Search for the cell housing the specified text and yield its [X, Y] center coordinate. 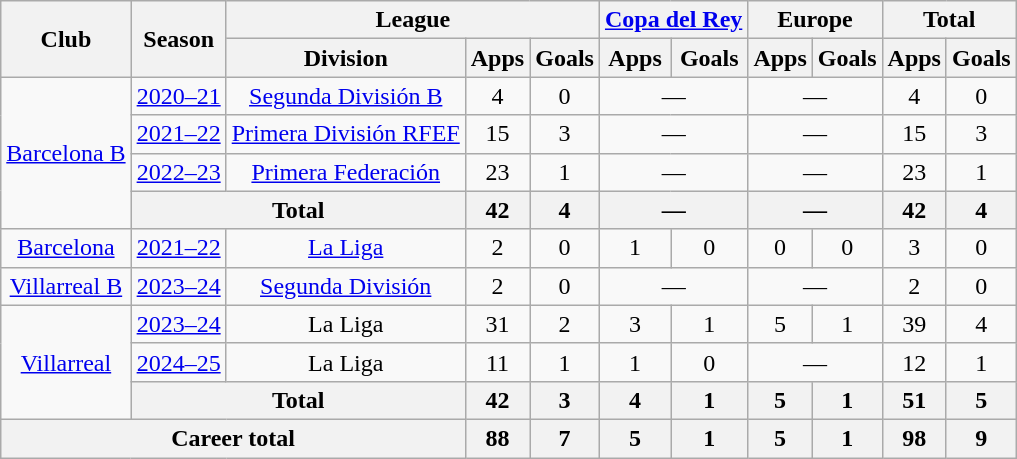
Season [178, 39]
2020–21 [178, 96]
Europe [815, 20]
Barcelona B [66, 153]
2022–23 [178, 172]
Primera División RFEF [346, 134]
Primera Federación [346, 172]
7 [565, 438]
2024–25 [178, 362]
League [412, 20]
98 [914, 438]
Segunda División [346, 286]
Segunda División B [346, 96]
11 [497, 362]
9 [981, 438]
Career total [234, 438]
31 [497, 324]
Villarreal B [66, 286]
39 [914, 324]
12 [914, 362]
Villarreal [66, 362]
Copa del Rey [673, 20]
Division [346, 58]
Club [66, 39]
51 [914, 400]
88 [497, 438]
Barcelona [66, 248]
